Determine the [x, y] coordinate at the center of the cell enclosing the given text.  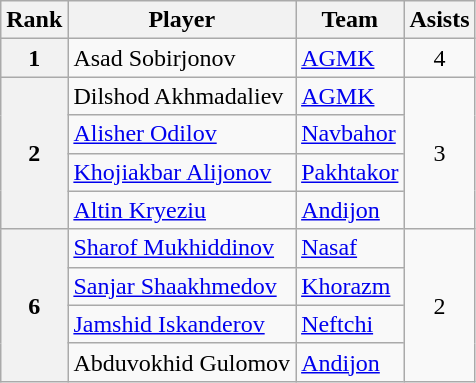
Jamshid Iskanderov [182, 324]
Khorazm [350, 286]
1 [34, 58]
Alisher Odilov [182, 134]
Neftchi [350, 324]
Nasaf [350, 248]
4 [440, 58]
6 [34, 305]
Altin Kryeziu [182, 210]
Asists [440, 20]
Team [350, 20]
Player [182, 20]
Sanjar Shaakhmedov [182, 286]
Dilshod Akhmadaliev [182, 96]
Rank [34, 20]
Pakhtakor [350, 172]
3 [440, 153]
Abduvokhid Gulomov [182, 362]
Asad Sobirjonov [182, 58]
Khojiakbar Alijonov [182, 172]
Navbahor [350, 134]
Sharof Mukhiddinov [182, 248]
